Return (X, Y) of the center of cell containing provided text 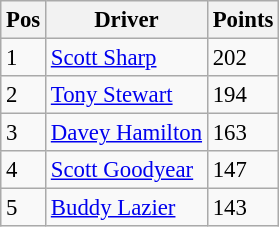
163 (242, 133)
Points (242, 20)
143 (242, 208)
Tony Stewart (127, 95)
2 (24, 95)
Scott Goodyear (127, 170)
1 (24, 58)
194 (242, 95)
5 (24, 208)
Buddy Lazier (127, 208)
Scott Sharp (127, 58)
4 (24, 170)
202 (242, 58)
Pos (24, 20)
3 (24, 133)
147 (242, 170)
Davey Hamilton (127, 133)
Driver (127, 20)
